Return (X, Y) of the center of cell containing provided text 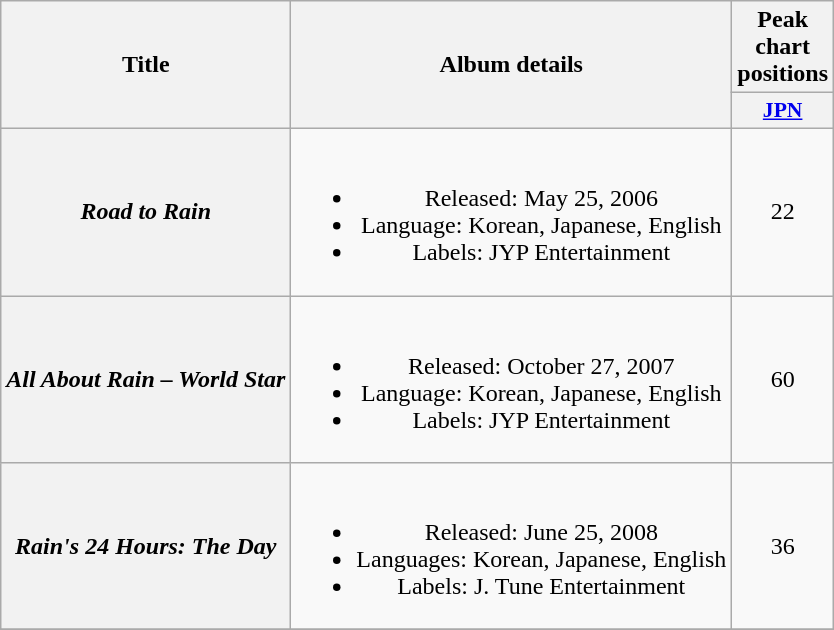
22 (783, 212)
60 (783, 380)
36 (783, 546)
Peak chart positions (783, 47)
All About Rain – World Star (146, 380)
Released: May 25, 2006Language: Korean, Japanese, EnglishLabels: JYP Entertainment (512, 212)
Road to Rain (146, 212)
Rain's 24 Hours: The Day (146, 546)
Title (146, 65)
Released: June 25, 2008Languages: Korean, Japanese, EnglishLabels: J. Tune Entertainment (512, 546)
Released: October 27, 2007Language: Korean, Japanese, EnglishLabels: JYP Entertainment (512, 380)
Album details (512, 65)
JPN (783, 111)
